Return (x, y) of the center of cell containing provided text 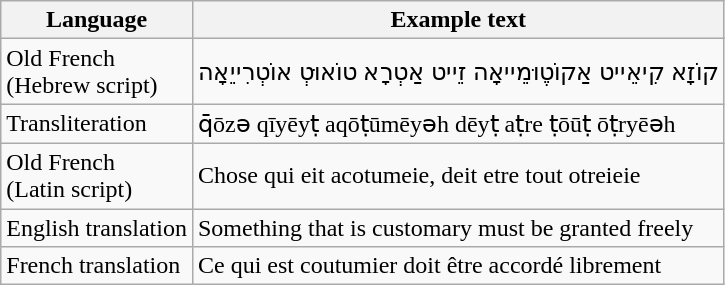
קוֹזָא קִיאֵייט אַקוֹטֶוּמֵייאָה זֵייט אַטְרָא טוֹאוּטְ אוֹטְרִייֵאָה (458, 72)
Something that is customary must be granted freely (458, 227)
Example text (458, 20)
Chose qui eit acotumeie, deit etre tout otreieie (458, 176)
Ce qui est coutumier doit être accordé librement (458, 266)
Language (97, 20)
Old French(Hebrew script) (97, 72)
Transliteration (97, 124)
French translation (97, 266)
Old French(Latin script) (97, 176)
q̄ōzə qīyēyṭ aqōṭūmēyəh dēyṭ aṭre ṭōūṭ ōṭryēəh (458, 124)
English translation (97, 227)
